Scan for the cell matching the given text and deliver its [X, Y] coordinate at center. 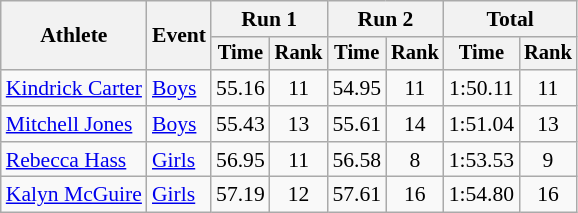
Kalyn McGuire [74, 195]
Kindrick Carter [74, 88]
1:51.04 [482, 124]
Run 2 [385, 19]
12 [299, 195]
1:50.11 [482, 88]
56.95 [240, 160]
Rebecca Hass [74, 160]
56.58 [356, 160]
57.61 [356, 195]
Run 1 [269, 19]
1:54.80 [482, 195]
57.19 [240, 195]
55.61 [356, 124]
55.43 [240, 124]
Mitchell Jones [74, 124]
14 [415, 124]
1:53.53 [482, 160]
Athlete [74, 36]
Total [510, 19]
54.95 [356, 88]
55.16 [240, 88]
Event [179, 36]
9 [548, 160]
8 [415, 160]
